Determine the [x, y] coordinate at the center of the cell enclosing the given text.  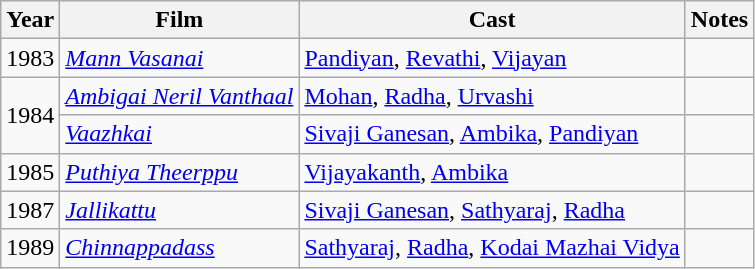
Mann Vasanai [180, 58]
Sivaji Ganesan, Ambika, Pandiyan [492, 134]
Chinnappadass [180, 248]
Sivaji Ganesan, Sathyaraj, Radha [492, 210]
Mohan, Radha, Urvashi [492, 96]
1984 [30, 115]
1985 [30, 172]
Cast [492, 20]
1983 [30, 58]
Pandiyan, Revathi, Vijayan [492, 58]
1989 [30, 248]
Vaazhkai [180, 134]
1987 [30, 210]
Jallikattu [180, 210]
Film [180, 20]
Notes [719, 20]
Vijayakanth, Ambika [492, 172]
Puthiya Theerppu [180, 172]
Year [30, 20]
Sathyaraj, Radha, Kodai Mazhai Vidya [492, 248]
Ambigai Neril Vanthaal [180, 96]
